Identify which cell holds the provided text, then report its [x, y] central coordinate. 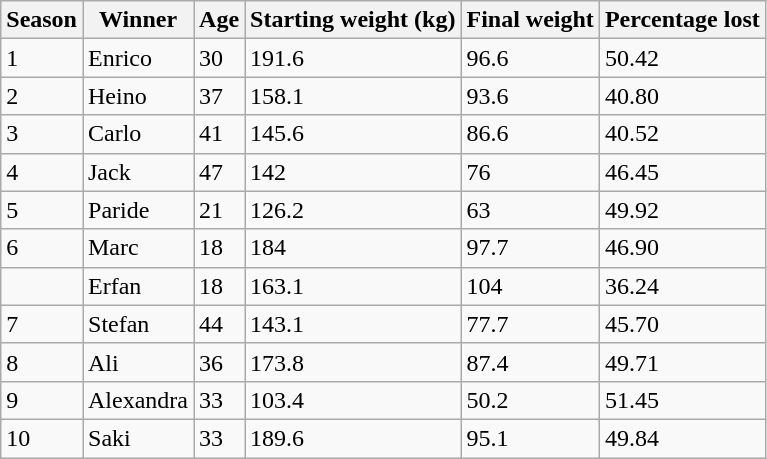
44 [220, 324]
126.2 [353, 210]
10 [42, 438]
8 [42, 362]
191.6 [353, 58]
49.84 [682, 438]
Starting weight (kg) [353, 20]
63 [530, 210]
4 [42, 172]
77.7 [530, 324]
45.70 [682, 324]
46.90 [682, 248]
Carlo [138, 134]
Age [220, 20]
49.71 [682, 362]
1 [42, 58]
36 [220, 362]
37 [220, 96]
Final weight [530, 20]
Season [42, 20]
142 [353, 172]
76 [530, 172]
21 [220, 210]
47 [220, 172]
Paride [138, 210]
Percentage lost [682, 20]
86.6 [530, 134]
Enrico [138, 58]
9 [42, 400]
Alexandra [138, 400]
Ali [138, 362]
2 [42, 96]
30 [220, 58]
49.92 [682, 210]
143.1 [353, 324]
6 [42, 248]
5 [42, 210]
Stefan [138, 324]
158.1 [353, 96]
93.6 [530, 96]
103.4 [353, 400]
189.6 [353, 438]
87.4 [530, 362]
41 [220, 134]
40.80 [682, 96]
97.7 [530, 248]
163.1 [353, 286]
Jack [138, 172]
46.45 [682, 172]
3 [42, 134]
184 [353, 248]
50.42 [682, 58]
104 [530, 286]
Heino [138, 96]
Erfan [138, 286]
40.52 [682, 134]
Saki [138, 438]
7 [42, 324]
Marc [138, 248]
145.6 [353, 134]
50.2 [530, 400]
173.8 [353, 362]
95.1 [530, 438]
96.6 [530, 58]
36.24 [682, 286]
Winner [138, 20]
51.45 [682, 400]
